From the cell containing the given text, extract its center point as [x, y] coordinate. 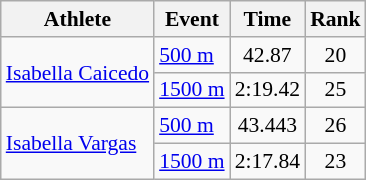
Athlete [78, 19]
Rank [336, 19]
25 [336, 90]
Isabella Vargas [78, 144]
23 [336, 162]
2:17.84 [268, 162]
Time [268, 19]
2:19.42 [268, 90]
43.443 [268, 126]
20 [336, 55]
Isabella Caicedo [78, 72]
42.87 [268, 55]
26 [336, 126]
Event [192, 19]
